Output the [x, y] coordinate of the center of the cell containing the given text.  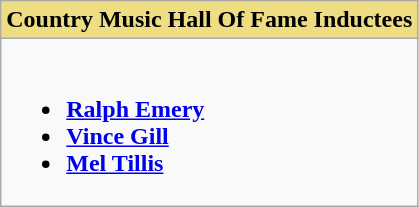
Ralph EmeryVince GillMel Tillis [210, 122]
Country Music Hall Of Fame Inductees [210, 20]
